Extract the (X, Y) coordinate from the center of the cell holding the provided text.  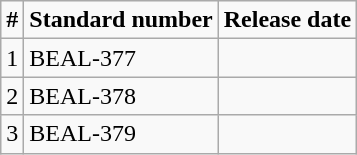
1 (12, 58)
2 (12, 96)
BEAL-378 (121, 96)
3 (12, 134)
BEAL-377 (121, 58)
Standard number (121, 20)
BEAL-379 (121, 134)
Release date (287, 20)
# (12, 20)
